Find where the given text appears and provide that cell's center as [x, y] coordinate. 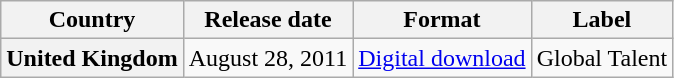
Release date [268, 20]
Label [602, 20]
United Kingdom [92, 58]
Country [92, 20]
Digital download [442, 58]
Format [442, 20]
Global Talent [602, 58]
August 28, 2011 [268, 58]
